Detect which cell encompasses the target text, then output its [X, Y] center coordinate. 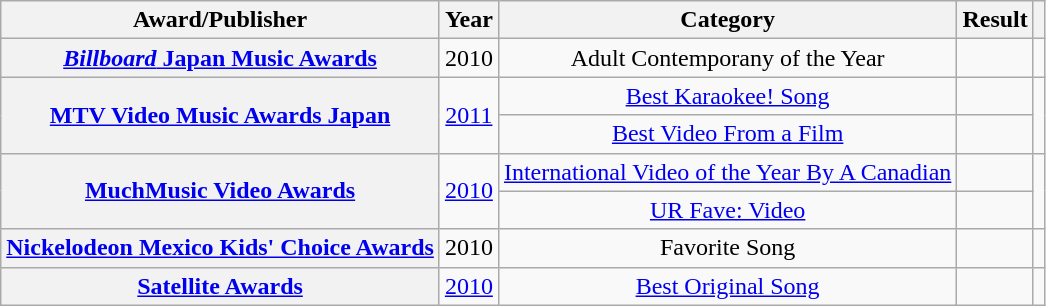
Adult Contemporany of the Year [727, 58]
2011 [468, 115]
Best Video From a Film [727, 134]
Award/Publisher [220, 20]
Billboard Japan Music Awards [220, 58]
MTV Video Music Awards Japan [220, 115]
Favorite Song [727, 248]
MuchMusic Video Awards [220, 191]
Nickelodeon Mexico Kids' Choice Awards [220, 248]
International Video of the Year By A Canadian [727, 172]
Satellite Awards [220, 286]
Year [468, 20]
Result [995, 20]
Category [727, 20]
Best Original Song [727, 286]
Best Karaokee! Song [727, 96]
UR Fave: Video [727, 210]
